Identify which cell holds the provided text, then report its (X, Y) central coordinate. 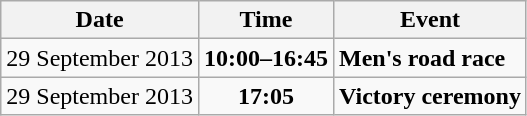
10:00–16:45 (266, 58)
Time (266, 20)
Men's road race (430, 58)
Victory ceremony (430, 96)
17:05 (266, 96)
Date (100, 20)
Event (430, 20)
